Identify which cell holds the provided text, then report its (x, y) central coordinate. 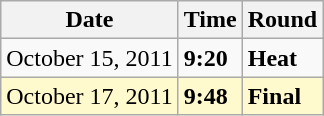
October 15, 2011 (90, 58)
Time (210, 20)
Heat (282, 58)
9:48 (210, 96)
Date (90, 20)
9:20 (210, 58)
Final (282, 96)
Round (282, 20)
October 17, 2011 (90, 96)
